Pinpoint the cell where the given text exists, returning its (x, y) midpoint coordinate. 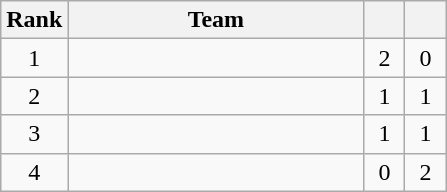
4 (34, 172)
Rank (34, 20)
Team (216, 20)
3 (34, 134)
